Output the (x, y) coordinate of the center of the cell containing the given text.  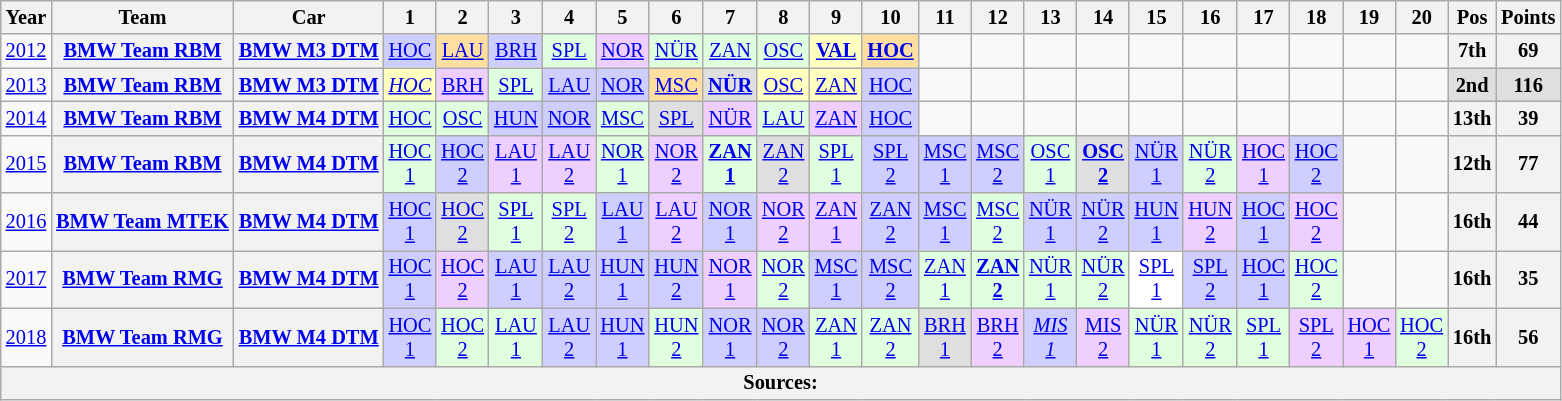
2017 (26, 279)
Year (26, 17)
8 (784, 17)
12 (998, 17)
17 (1264, 17)
BMW Team MTEK (142, 222)
13 (1050, 17)
2014 (26, 118)
OSC1 (1050, 164)
12th (1472, 164)
Pos (1472, 17)
HUN (516, 118)
77 (1528, 164)
19 (1370, 17)
10 (890, 17)
15 (1156, 17)
9 (836, 17)
7 (730, 17)
44 (1528, 222)
2016 (26, 222)
MIS2 (1104, 337)
3 (516, 17)
6 (676, 17)
Sources: (780, 383)
4 (570, 17)
56 (1528, 337)
OSC2 (1104, 164)
2nd (1472, 85)
2013 (26, 85)
16 (1210, 17)
14 (1104, 17)
18 (1316, 17)
11 (946, 17)
VAL (836, 51)
MIS1 (1050, 337)
BRH2 (998, 337)
2015 (26, 164)
7th (1472, 51)
2 (462, 17)
35 (1528, 279)
69 (1528, 51)
20 (1422, 17)
39 (1528, 118)
1 (410, 17)
116 (1528, 85)
2018 (26, 337)
5 (623, 17)
13th (1472, 118)
Car (309, 17)
2012 (26, 51)
Points (1528, 17)
Team (142, 17)
BRH1 (946, 337)
